Locate the cell with the specified text and output its [X, Y] center coordinate. 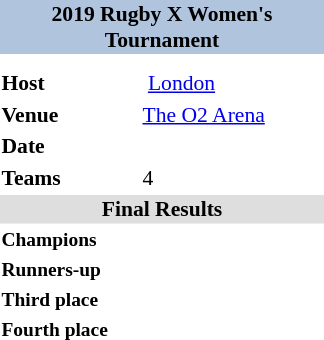
Date [69, 146]
Runners-up [69, 270]
Champions [69, 240]
London [232, 83]
Teams [69, 178]
The O2 Arena [232, 114]
Venue [69, 114]
Third place [69, 300]
Host [69, 83]
4 [232, 178]
Final Results [162, 209]
2019 Rugby X Women's Tournament [162, 27]
